Determine the [X, Y] coordinate at the center of the cell enclosing the given text.  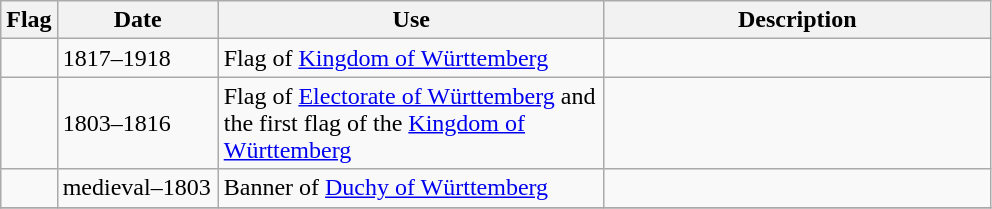
Use [411, 20]
Flag [29, 20]
Banner of Duchy of Württemberg [411, 188]
1803–1816 [138, 123]
Flag of Electorate of Württemberg and the first flag of the Kingdom of Württemberg [411, 123]
1817–1918 [138, 58]
medieval–1803 [138, 188]
Description [797, 20]
Flag of Kingdom of Württemberg [411, 58]
Date [138, 20]
